Return (X, Y) of the center of cell containing provided text 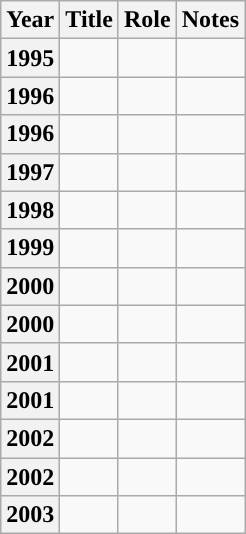
1995 (30, 58)
1997 (30, 172)
1998 (30, 210)
Role (147, 20)
Notes (210, 20)
2003 (30, 515)
1999 (30, 248)
Title (90, 20)
Year (30, 20)
